Output the (X, Y) coordinate of the center of the cell containing the given text.  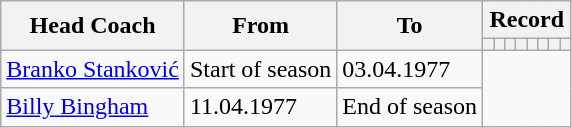
To (410, 26)
03.04.1977 (410, 69)
End of season (410, 107)
Head Coach (93, 26)
11.04.1977 (260, 107)
Branko Stanković (93, 69)
From (260, 26)
Record (527, 20)
Billy Bingham (93, 107)
Start of season (260, 69)
